From the cell containing the given text, extract its center point as (x, y) coordinate. 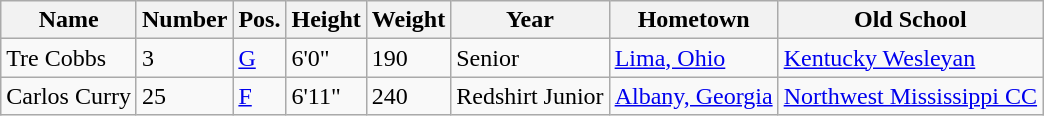
Weight (408, 20)
Carlos Curry (69, 96)
190 (408, 58)
6'0" (326, 58)
Kentucky Wesleyan (910, 58)
Height (326, 20)
3 (184, 58)
Hometown (694, 20)
Pos. (260, 20)
Old School (910, 20)
Northwest Mississippi CC (910, 96)
Name (69, 20)
Albany, Georgia (694, 96)
6'11" (326, 96)
Lima, Ohio (694, 58)
F (260, 96)
Redshirt Junior (530, 96)
Number (184, 20)
G (260, 58)
Tre Cobbs (69, 58)
25 (184, 96)
Senior (530, 58)
240 (408, 96)
Year (530, 20)
